Capture the cell that displays the provided text and extract its (X, Y) central coordinate. 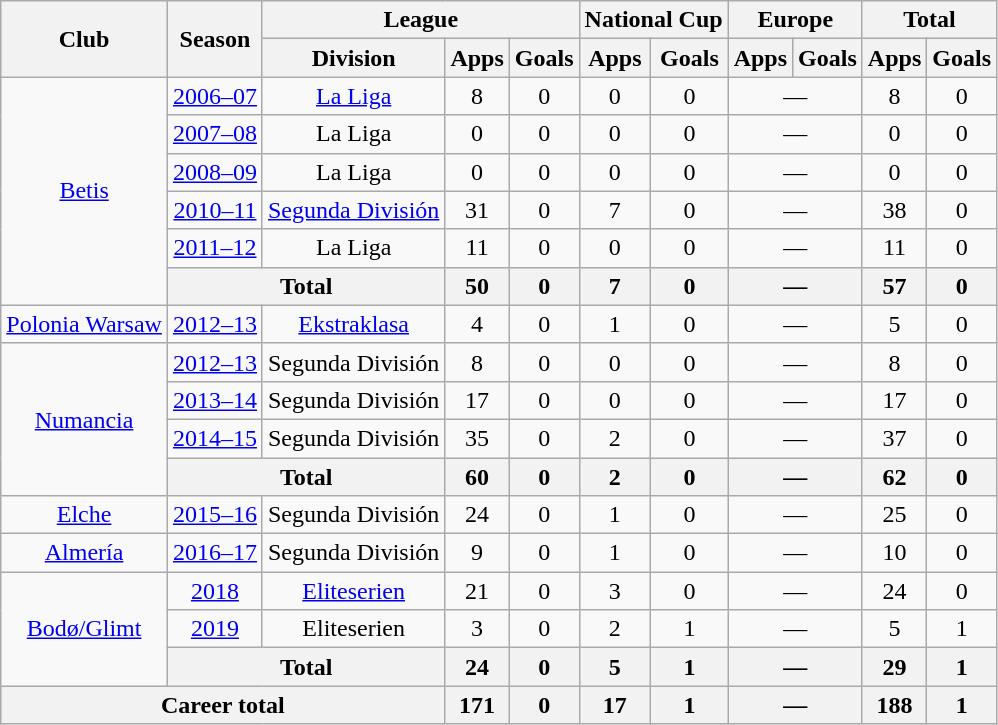
57 (894, 286)
Bodø/Glimt (84, 629)
62 (894, 477)
21 (477, 591)
50 (477, 286)
Season (214, 39)
171 (477, 705)
38 (894, 210)
Ekstraklasa (353, 324)
31 (477, 210)
2010–11 (214, 210)
Club (84, 39)
Polonia Warsaw (84, 324)
Career total (223, 705)
9 (477, 553)
Division (353, 58)
37 (894, 438)
2006–07 (214, 96)
2011–12 (214, 248)
25 (894, 515)
2015–16 (214, 515)
2019 (214, 629)
Europe (795, 20)
10 (894, 553)
35 (477, 438)
Numancia (84, 419)
2018 (214, 591)
2007–08 (214, 134)
Almería (84, 553)
2014–15 (214, 438)
National Cup (654, 20)
League (420, 20)
60 (477, 477)
4 (477, 324)
Betis (84, 191)
2013–14 (214, 400)
29 (894, 667)
Elche (84, 515)
188 (894, 705)
2016–17 (214, 553)
2008–09 (214, 172)
